From the cell containing the given text, extract its center point as (X, Y) coordinate. 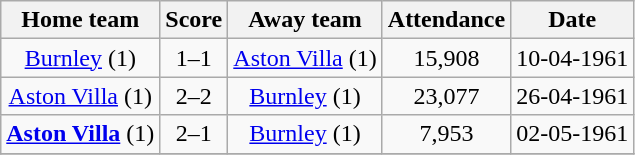
Home team (80, 20)
10-04-1961 (572, 58)
Date (572, 20)
7,953 (446, 134)
26-04-1961 (572, 96)
2–2 (194, 96)
15,908 (446, 58)
02-05-1961 (572, 134)
1–1 (194, 58)
2–1 (194, 134)
Score (194, 20)
23,077 (446, 96)
Attendance (446, 20)
Away team (305, 20)
